Search for the cell housing the specified text and yield its [X, Y] center coordinate. 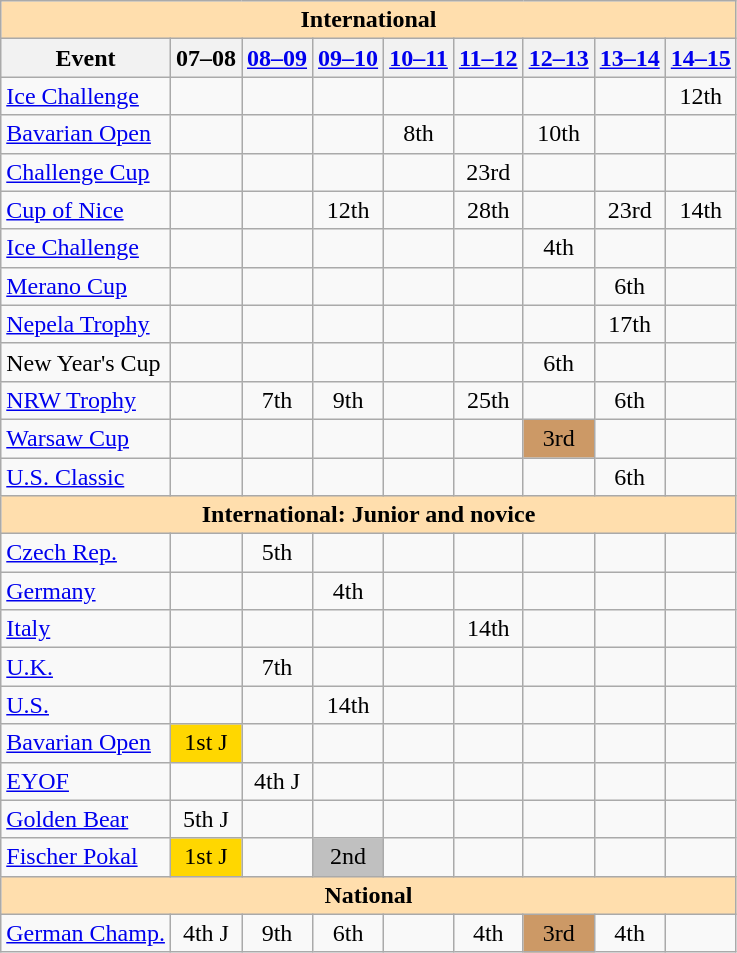
25th [488, 400]
08–09 [278, 58]
Merano Cup [86, 286]
U.S. Classic [86, 477]
National [369, 895]
U.K. [86, 667]
Fischer Pokal [86, 857]
EYOF [86, 781]
8th [419, 134]
11–12 [488, 58]
U.S. [86, 705]
German Champ. [86, 933]
Event [86, 58]
12–13 [558, 58]
10th [558, 134]
5th J [206, 819]
Italy [86, 629]
10–11 [419, 58]
Germany [86, 591]
Cup of Nice [86, 210]
13–14 [630, 58]
NRW Trophy [86, 400]
Challenge Cup [86, 172]
14–15 [700, 58]
2nd [348, 857]
International [369, 20]
Warsaw Cup [86, 438]
17th [630, 324]
28th [488, 210]
International: Junior and novice [369, 515]
Nepela Trophy [86, 324]
5th [278, 553]
07–08 [206, 58]
Golden Bear [86, 819]
Czech Rep. [86, 553]
09–10 [348, 58]
New Year's Cup [86, 362]
